For the text-containing cell, return its midpoint in [X, Y] coordinate format. 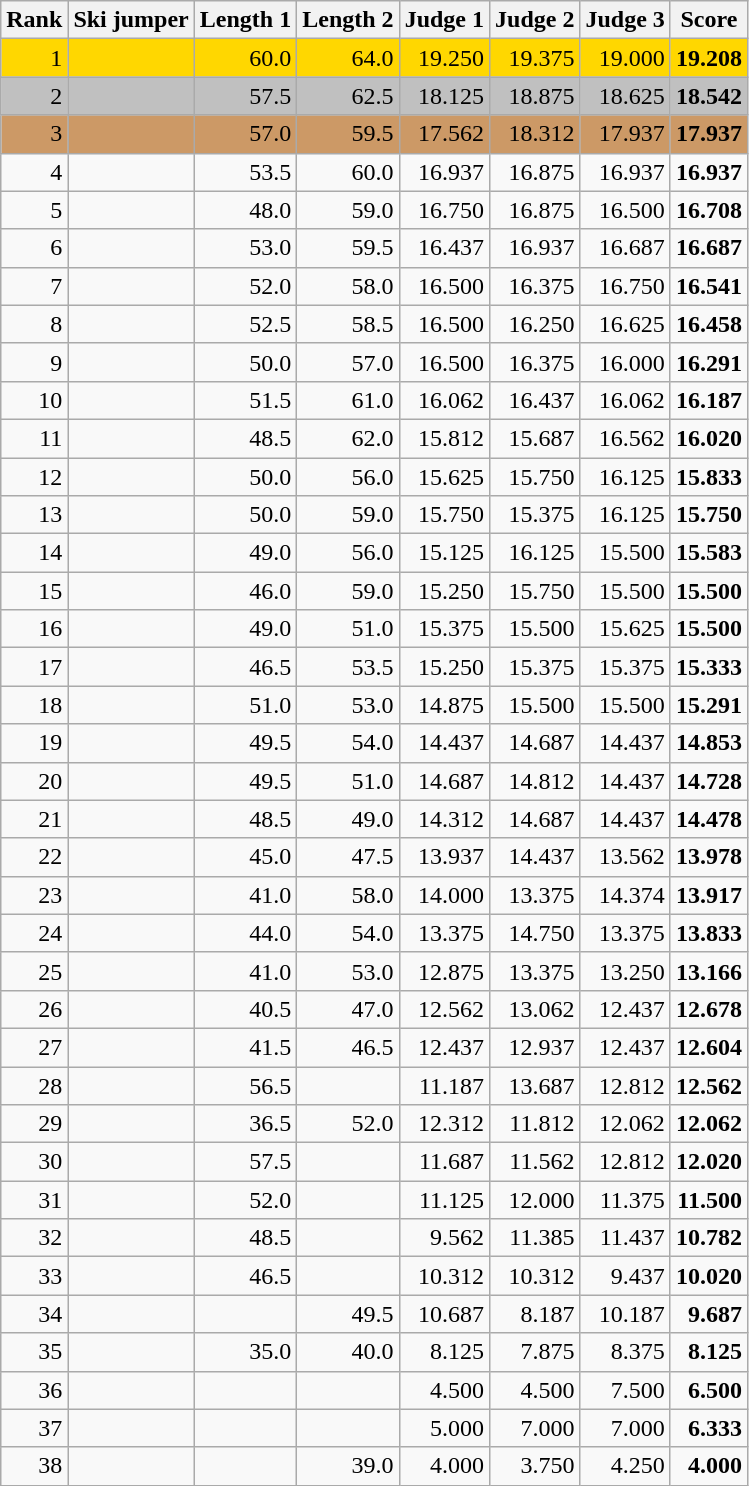
9.437 [625, 1276]
15.833 [708, 477]
51.5 [245, 400]
11.687 [444, 1162]
10.687 [444, 1314]
52.5 [245, 324]
13.250 [625, 971]
9 [34, 362]
4.250 [625, 1466]
14.374 [625, 895]
16.562 [625, 438]
8 [34, 324]
7.500 [625, 1390]
6.333 [708, 1428]
Ski jumper [131, 20]
35.0 [245, 1352]
16.250 [535, 324]
16.187 [708, 400]
11.812 [535, 1124]
Length 2 [348, 20]
23 [34, 895]
13.062 [535, 1009]
19.375 [535, 58]
19.208 [708, 58]
15.291 [708, 705]
2 [34, 96]
16.541 [708, 286]
36 [34, 1390]
12 [34, 477]
13.917 [708, 895]
46.0 [245, 591]
19.250 [444, 58]
5 [34, 210]
13.166 [708, 971]
30 [34, 1162]
7.875 [535, 1352]
18 [34, 705]
20 [34, 781]
9.687 [708, 1314]
21 [34, 819]
Score [708, 20]
16.708 [708, 210]
18.312 [535, 134]
44.0 [245, 933]
11.385 [535, 1238]
5.000 [444, 1428]
35 [34, 1352]
19.000 [625, 58]
47.0 [348, 1009]
16.000 [625, 362]
16.020 [708, 438]
38 [34, 1466]
Judge 2 [535, 20]
12.875 [444, 971]
18.625 [625, 96]
12.020 [708, 1162]
11.125 [444, 1200]
18.125 [444, 96]
11.562 [535, 1162]
13.833 [708, 933]
17.562 [444, 134]
10.020 [708, 1276]
3 [34, 134]
34 [34, 1314]
40.5 [245, 1009]
3.750 [535, 1466]
22 [34, 857]
14.812 [535, 781]
27 [34, 1047]
64.0 [348, 58]
39.0 [348, 1466]
62.0 [348, 438]
13 [34, 515]
14.853 [708, 743]
14.312 [444, 819]
15.583 [708, 553]
29 [34, 1124]
61.0 [348, 400]
12.678 [708, 1009]
13.978 [708, 857]
4 [34, 172]
31 [34, 1200]
Judge 1 [444, 20]
Judge 3 [625, 20]
6.500 [708, 1390]
15 [34, 591]
14.875 [444, 705]
11.437 [625, 1238]
6 [34, 248]
15.687 [535, 438]
14.000 [444, 895]
36.5 [245, 1124]
45.0 [245, 857]
11 [34, 438]
17 [34, 667]
14.478 [708, 819]
9.562 [444, 1238]
56.5 [245, 1085]
11.375 [625, 1200]
8.187 [535, 1314]
13.562 [625, 857]
48.0 [245, 210]
41.5 [245, 1047]
13.687 [535, 1085]
13.937 [444, 857]
14.750 [535, 933]
26 [34, 1009]
16.291 [708, 362]
18.875 [535, 96]
Rank [34, 20]
15.333 [708, 667]
62.5 [348, 96]
40.0 [348, 1352]
33 [34, 1276]
10.187 [625, 1314]
25 [34, 971]
18.542 [708, 96]
15.125 [444, 553]
28 [34, 1085]
16.458 [708, 324]
1 [34, 58]
12.000 [535, 1200]
14 [34, 553]
10 [34, 400]
Length 1 [245, 20]
47.5 [348, 857]
58.5 [348, 324]
12.604 [708, 1047]
7 [34, 286]
32 [34, 1238]
12.937 [535, 1047]
10.782 [708, 1238]
19 [34, 743]
11.500 [708, 1200]
11.187 [444, 1085]
16.625 [625, 324]
12.312 [444, 1124]
15.812 [444, 438]
14.728 [708, 781]
24 [34, 933]
16 [34, 629]
8.375 [625, 1352]
37 [34, 1428]
